From the cell containing the given text, extract its center point as (X, Y) coordinate. 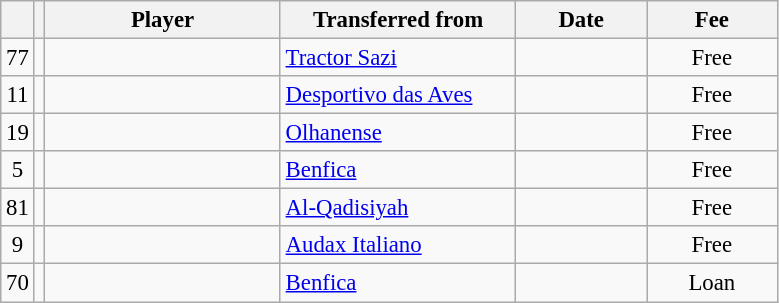
Transferred from (398, 20)
70 (18, 283)
Tractor Sazi (398, 58)
Al-Qadisiyah (398, 208)
Date (582, 20)
77 (18, 58)
Olhanense (398, 133)
11 (18, 95)
5 (18, 170)
Audax Italiano (398, 245)
81 (18, 208)
9 (18, 245)
Desportivo das Aves (398, 95)
19 (18, 133)
Fee (712, 20)
Loan (712, 283)
Player (163, 20)
